Detect which cell encompasses the target text, then output its (x, y) center coordinate. 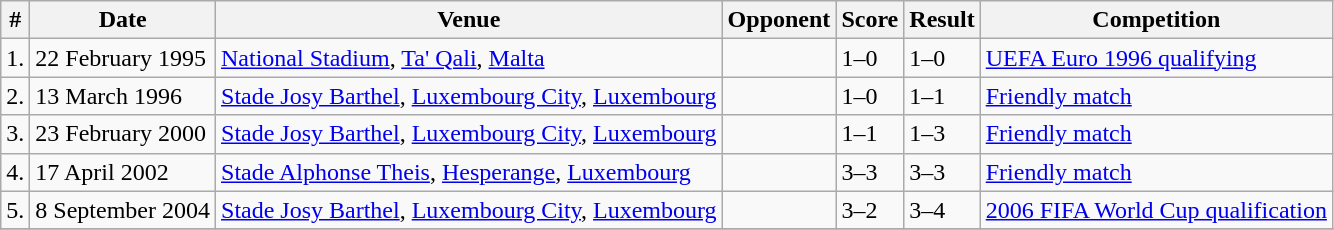
2. (16, 96)
Competition (1156, 20)
Date (123, 20)
4. (16, 172)
UEFA Euro 1996 qualifying (1156, 58)
3–4 (942, 210)
Score (870, 20)
Opponent (779, 20)
2006 FIFA World Cup qualification (1156, 210)
1–3 (942, 134)
Stade Alphonse Theis, Hesperange, Luxembourg (470, 172)
8 September 2004 (123, 210)
3–2 (870, 210)
22 February 1995 (123, 58)
1. (16, 58)
3. (16, 134)
Result (942, 20)
# (16, 20)
17 April 2002 (123, 172)
23 February 2000 (123, 134)
Venue (470, 20)
National Stadium, Ta' Qali, Malta (470, 58)
13 March 1996 (123, 96)
5. (16, 210)
